Extract the [X, Y] coordinate from the center of the cell holding the provided text.  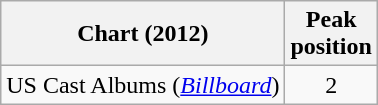
US Cast Albums (Billboard) [143, 85]
2 [331, 85]
Peakposition [331, 34]
Chart (2012) [143, 34]
